Pinpoint the cell where the given text exists, returning its [X, Y] midpoint coordinate. 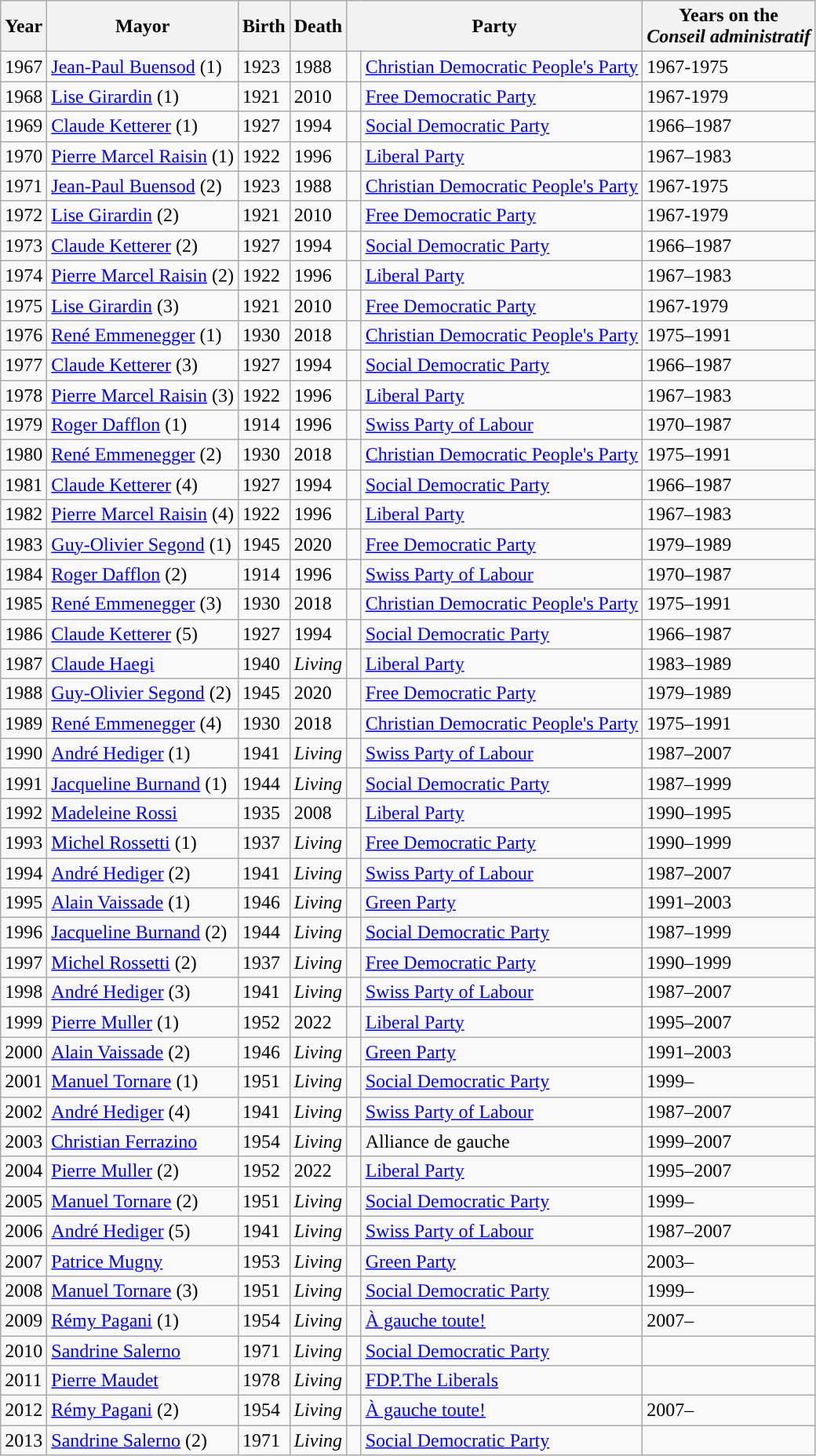
1983 [24, 544]
1968 [24, 96]
Year [24, 27]
1993 [24, 843]
1967 [24, 67]
1982 [24, 515]
Pierre Marcel Raisin (3) [143, 395]
1980 [24, 455]
André Hediger (5) [143, 1231]
2005 [24, 1201]
2001 [24, 1082]
Claude Ketterer (2) [143, 246]
Sandrine Salerno [143, 1350]
René Emmenegger (3) [143, 604]
1984 [24, 574]
FDP.The Liberals [502, 1381]
1973 [24, 246]
Claude Ketterer (3) [143, 365]
Pierre Maudet [143, 1381]
2003 [24, 1141]
René Emmenegger (2) [143, 455]
Claude Ketterer (5) [143, 634]
Lise Girardin (1) [143, 96]
Claude Ketterer (1) [143, 126]
1985 [24, 604]
Death [318, 27]
Madeleine Rossi [143, 813]
2006 [24, 1231]
Manuel Tornare (2) [143, 1201]
1990–1995 [729, 813]
1999–2007 [729, 1141]
Lise Girardin (2) [143, 216]
Michel Rossetti (1) [143, 843]
2012 [24, 1410]
André Hediger (2) [143, 873]
1992 [24, 813]
Sandrine Salerno (2) [143, 1440]
Jacqueline Burnand (2) [143, 933]
Guy-Olivier Segond (1) [143, 544]
1953 [264, 1261]
Jean-Paul Buensod (1) [143, 67]
1998 [24, 992]
Manuel Tornare (3) [143, 1290]
1981 [24, 485]
Pierre Marcel Raisin (2) [143, 275]
1986 [24, 634]
Jean-Paul Buensod (2) [143, 186]
1990 [24, 753]
1972 [24, 216]
1977 [24, 365]
Claude Ketterer (4) [143, 485]
2004 [24, 1171]
1983–1989 [729, 664]
1987 [24, 664]
Alain Vaissade (1) [143, 903]
1995 [24, 903]
1935 [264, 813]
René Emmenegger (1) [143, 335]
1979 [24, 425]
André Hediger (4) [143, 1112]
1997 [24, 963]
Claude Haegi [143, 664]
2009 [24, 1320]
Christian Ferrazino [143, 1141]
Years on the Conseil administratif [729, 27]
Roger Dafflon (1) [143, 425]
Birth [264, 27]
Party [494, 27]
2000 [24, 1052]
Jacqueline Burnand (1) [143, 783]
Guy-Olivier Segond (2) [143, 693]
Manuel Tornare (1) [143, 1082]
1999 [24, 1022]
Lise Girardin (3) [143, 305]
Pierre Muller (1) [143, 1022]
2002 [24, 1112]
Alain Vaissade (2) [143, 1052]
1974 [24, 275]
1976 [24, 335]
1989 [24, 723]
Pierre Marcel Raisin (1) [143, 156]
Alliance de gauche [502, 1141]
1940 [264, 664]
Michel Rossetti (2) [143, 963]
Rémy Pagani (1) [143, 1320]
André Hediger (3) [143, 992]
Rémy Pagani (2) [143, 1410]
Pierre Muller (2) [143, 1171]
2003– [729, 1261]
2007 [24, 1261]
1975 [24, 305]
1969 [24, 126]
2013 [24, 1440]
2011 [24, 1381]
1991 [24, 783]
André Hediger (1) [143, 753]
Roger Dafflon (2) [143, 574]
Pierre Marcel Raisin (4) [143, 515]
1970 [24, 156]
Mayor [143, 27]
René Emmenegger (4) [143, 723]
Patrice Mugny [143, 1261]
